For the text-containing cell, return its midpoint in (x, y) coordinate format. 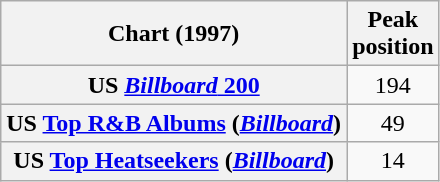
Chart (1997) (174, 34)
49 (393, 123)
194 (393, 85)
14 (393, 161)
US Top R&B Albums (Billboard) (174, 123)
US Top Heatseekers (Billboard) (174, 161)
Peakposition (393, 34)
US Billboard 200 (174, 85)
